Identify which cell holds the provided text, then report its [x, y] central coordinate. 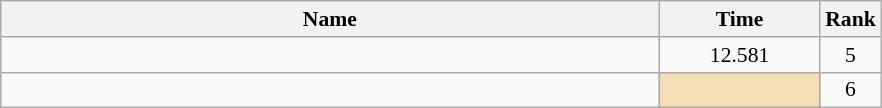
12.581 [740, 55]
Rank [850, 19]
Name [330, 19]
Time [740, 19]
6 [850, 90]
5 [850, 55]
